Identify which cell holds the provided text, then report its [x, y] central coordinate. 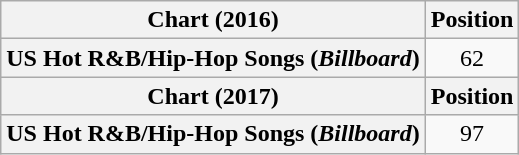
97 [472, 134]
62 [472, 58]
Chart (2016) [213, 20]
Chart (2017) [213, 96]
